Scan for the cell matching the given text and deliver its [x, y] coordinate at center. 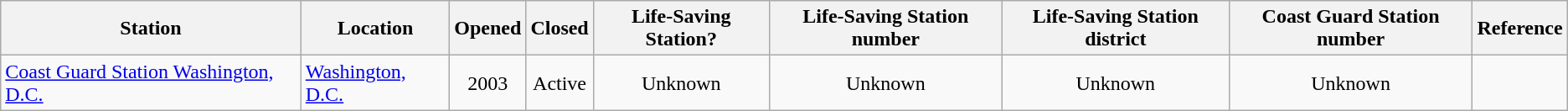
Coast Guard Station number [1350, 29]
Washington, D.C. [375, 82]
Active [560, 82]
Location [375, 29]
Opened [487, 29]
Life-Saving Station? [681, 29]
2003 [487, 82]
Closed [560, 29]
Life-Saving Station district [1116, 29]
Reference [1519, 29]
Coast Guard Station Washington, D.C. [151, 82]
Station [151, 29]
Life-Saving Station number [885, 29]
